Scan for the cell matching the given text and deliver its (x, y) coordinate at center. 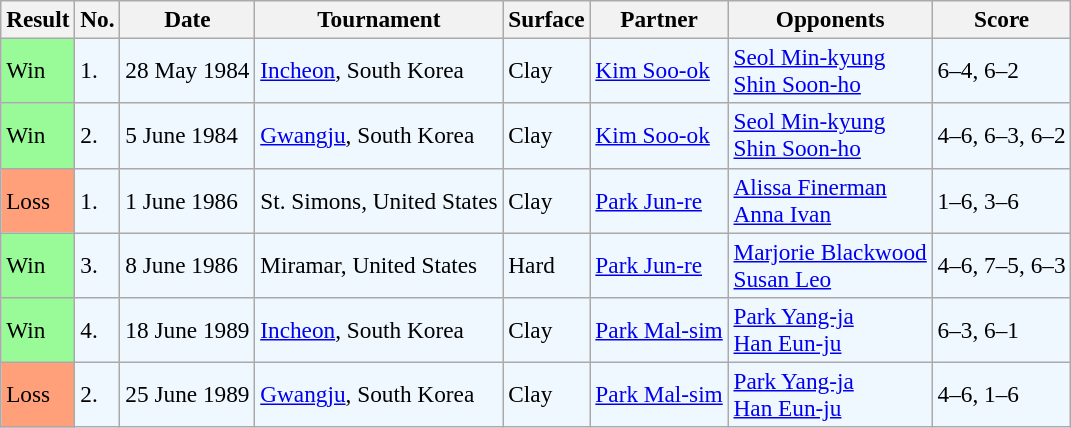
Result (38, 19)
1–6, 3–6 (1002, 200)
Date (188, 19)
4–6, 6–3, 6–2 (1002, 136)
25 June 1989 (188, 394)
28 May 1984 (188, 70)
6–4, 6–2 (1002, 70)
18 June 1989 (188, 330)
4. (98, 330)
Alissa Finerman Anna Ivan (830, 200)
4–6, 1–6 (1002, 394)
No. (98, 19)
Marjorie Blackwood Susan Leo (830, 264)
Opponents (830, 19)
1 June 1986 (188, 200)
5 June 1984 (188, 136)
Tournament (379, 19)
Hard (546, 264)
Miramar, United States (379, 264)
8 June 1986 (188, 264)
St. Simons, United States (379, 200)
6–3, 6–1 (1002, 330)
4–6, 7–5, 6–3 (1002, 264)
3. (98, 264)
Score (1002, 19)
Partner (659, 19)
Surface (546, 19)
